Search for the cell housing the specified text and yield its [x, y] center coordinate. 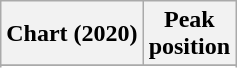
Peakposition [189, 34]
Chart (2020) [72, 34]
